Identify which cell holds the provided text, then report its (x, y) central coordinate. 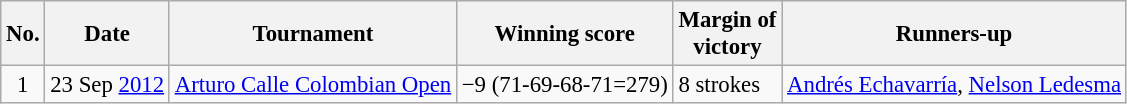
Winning score (564, 34)
8 strokes (728, 85)
Andrés Echavarría, Nelson Ledesma (954, 85)
Margin ofvictory (728, 34)
Runners-up (954, 34)
Arturo Calle Colombian Open (312, 85)
Tournament (312, 34)
1 (23, 85)
No. (23, 34)
−9 (71-69-68-71=279) (564, 85)
Date (107, 34)
23 Sep 2012 (107, 85)
